Search for the cell housing the specified text and yield its [X, Y] center coordinate. 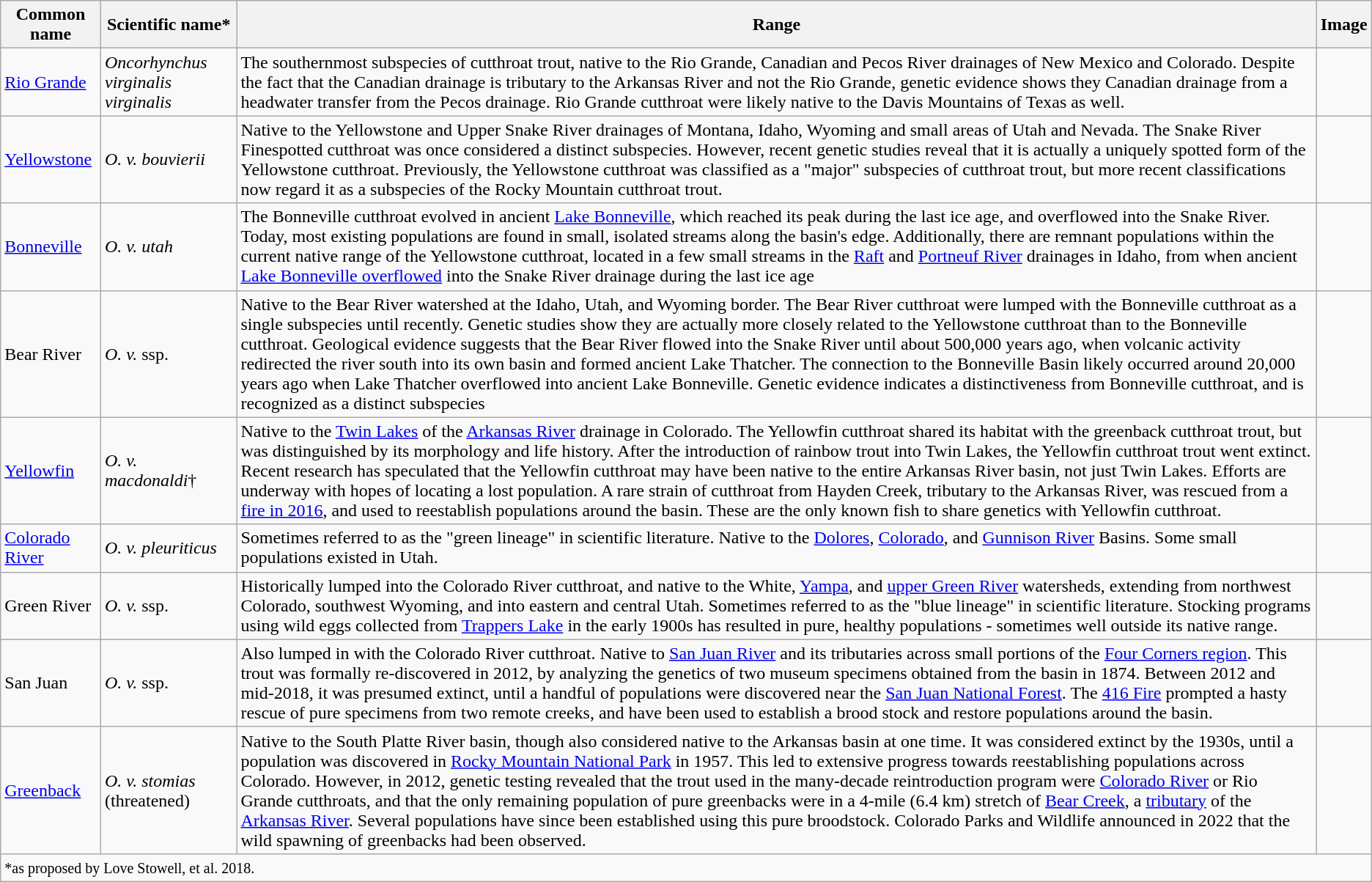
San Juan [51, 683]
Image [1344, 25]
Bonneville [51, 246]
Scientific name* [169, 25]
O. v. pleuriticus [169, 548]
O. v. bouvierii [169, 160]
Common name [51, 25]
Colorado River [51, 548]
Greenback [51, 790]
Green River [51, 606]
O. v. utah [169, 246]
O. v. stomias (threatened) [169, 790]
Bear River [51, 353]
O. v. macdonaldi† [169, 471]
*as proposed by Love Stowell, et al. 2018. [686, 867]
Rio Grande [51, 82]
Yellowfin [51, 471]
Oncorhynchus virginalis virginalis [169, 82]
Yellowstone [51, 160]
Range [777, 25]
